Find where the given text appears and provide that cell's center as [x, y] coordinate. 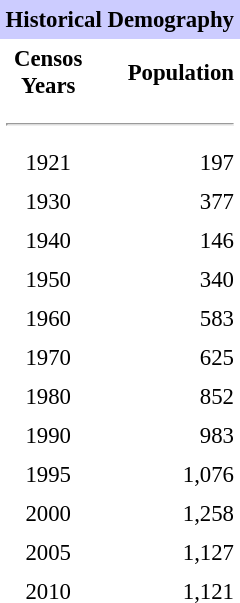
2005 [48, 552]
852 [168, 396]
625 [168, 358]
1950 [48, 280]
1940 [48, 240]
1921 [48, 162]
1980 [48, 396]
340 [168, 280]
197 [168, 162]
1960 [48, 318]
1930 [48, 202]
2000 [48, 514]
146 [168, 240]
1,258 [168, 514]
Historical Demography [120, 20]
Population [168, 72]
1970 [48, 358]
1,076 [168, 474]
1995 [48, 474]
583 [168, 318]
377 [168, 202]
983 [168, 436]
1990 [48, 436]
CensosYears [48, 72]
1,127 [168, 552]
